Return [X, Y] of the center of cell containing provided text 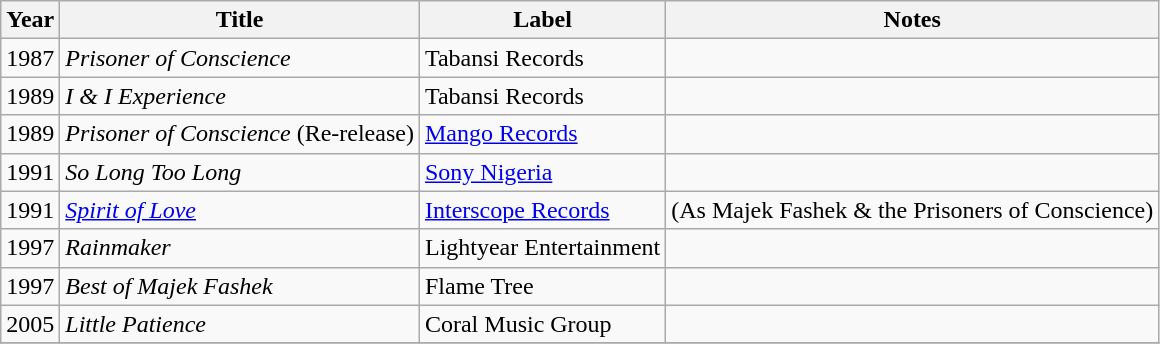
Prisoner of Conscience (Re-release) [240, 134]
(As Majek Fashek & the Prisoners of Conscience) [912, 210]
Little Patience [240, 324]
Flame Tree [542, 286]
2005 [30, 324]
Prisoner of Conscience [240, 58]
Notes [912, 20]
Rainmaker [240, 248]
1987 [30, 58]
So Long Too Long [240, 172]
Spirit of Love [240, 210]
I & I Experience [240, 96]
Year [30, 20]
Mango Records [542, 134]
Lightyear Entertainment [542, 248]
Interscope Records [542, 210]
Label [542, 20]
Title [240, 20]
Sony Nigeria [542, 172]
Best of Majek Fashek [240, 286]
Coral Music Group [542, 324]
